Search for the cell housing the specified text and yield its (x, y) center coordinate. 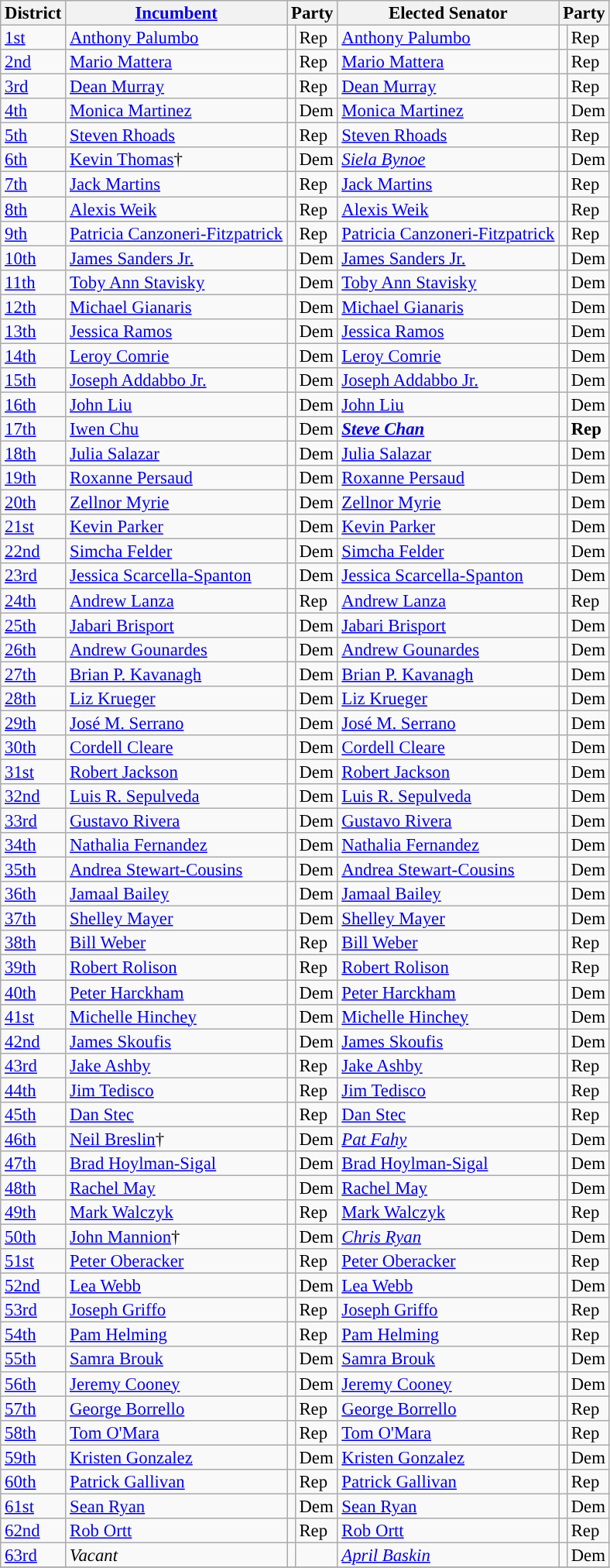
20th (33, 503)
49th (33, 1212)
23rd (33, 576)
31st (33, 772)
35th (33, 870)
3rd (33, 87)
9th (33, 233)
15th (33, 380)
19th (33, 478)
27th (33, 674)
37th (33, 919)
58th (33, 1432)
25th (33, 625)
28th (33, 699)
John Mannion† (176, 1237)
53rd (33, 1310)
Elected Senator (448, 13)
17th (33, 429)
8th (33, 209)
29th (33, 723)
District (33, 13)
Kevin Thomas† (176, 160)
April Baskin (448, 1555)
62nd (33, 1531)
6th (33, 160)
55th (33, 1360)
14th (33, 356)
21st (33, 527)
Vacant (176, 1555)
51st (33, 1261)
54th (33, 1335)
Neil Breslin† (176, 1139)
63rd (33, 1555)
16th (33, 404)
48th (33, 1188)
57th (33, 1408)
26th (33, 649)
39th (33, 968)
24th (33, 600)
56th (33, 1384)
Steve Chan (448, 429)
43rd (33, 1065)
34th (33, 845)
4th (33, 111)
5th (33, 136)
44th (33, 1090)
13th (33, 332)
36th (33, 894)
45th (33, 1115)
11th (33, 282)
42nd (33, 1041)
59th (33, 1457)
47th (33, 1164)
38th (33, 944)
7th (33, 184)
61st (33, 1506)
50th (33, 1237)
40th (33, 992)
Chris Ryan (448, 1237)
46th (33, 1139)
1st (33, 38)
Pat Fahy (448, 1139)
32nd (33, 796)
22nd (33, 552)
Iwen Chu (176, 429)
10th (33, 258)
30th (33, 748)
60th (33, 1482)
Siela Bynoe (448, 160)
Incumbent (176, 13)
41st (33, 1016)
18th (33, 454)
52nd (33, 1286)
33rd (33, 821)
12th (33, 307)
2nd (33, 62)
